Return the (x, y) coordinate for the center point of the cell that contains the specified text.  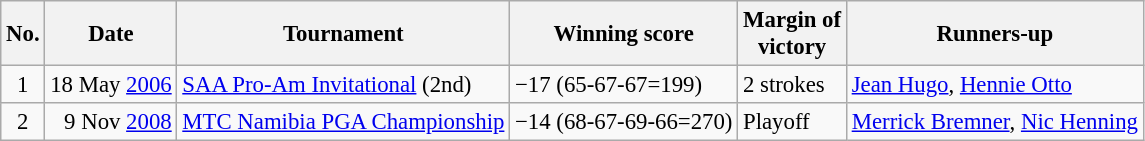
2 strokes (792, 85)
−17 (65-67-67=199) (624, 85)
Winning score (624, 34)
No. (23, 34)
Runners-up (994, 34)
SAA Pro-Am Invitational (2nd) (344, 85)
9 Nov 2008 (111, 122)
−14 (68-67-69-66=270) (624, 122)
2 (23, 122)
Tournament (344, 34)
Date (111, 34)
Margin ofvictory (792, 34)
Merrick Bremner, Nic Henning (994, 122)
Playoff (792, 122)
18 May 2006 (111, 85)
1 (23, 85)
MTC Namibia PGA Championship (344, 122)
Jean Hugo, Hennie Otto (994, 85)
